For the text-containing cell, return its midpoint in [X, Y] coordinate format. 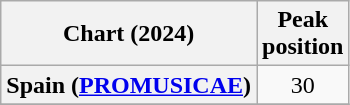
Chart (2024) [129, 34]
Peakposition [303, 34]
30 [303, 85]
Spain (PROMUSICAE) [129, 85]
